Detect which cell encompasses the target text, then output its (X, Y) center coordinate. 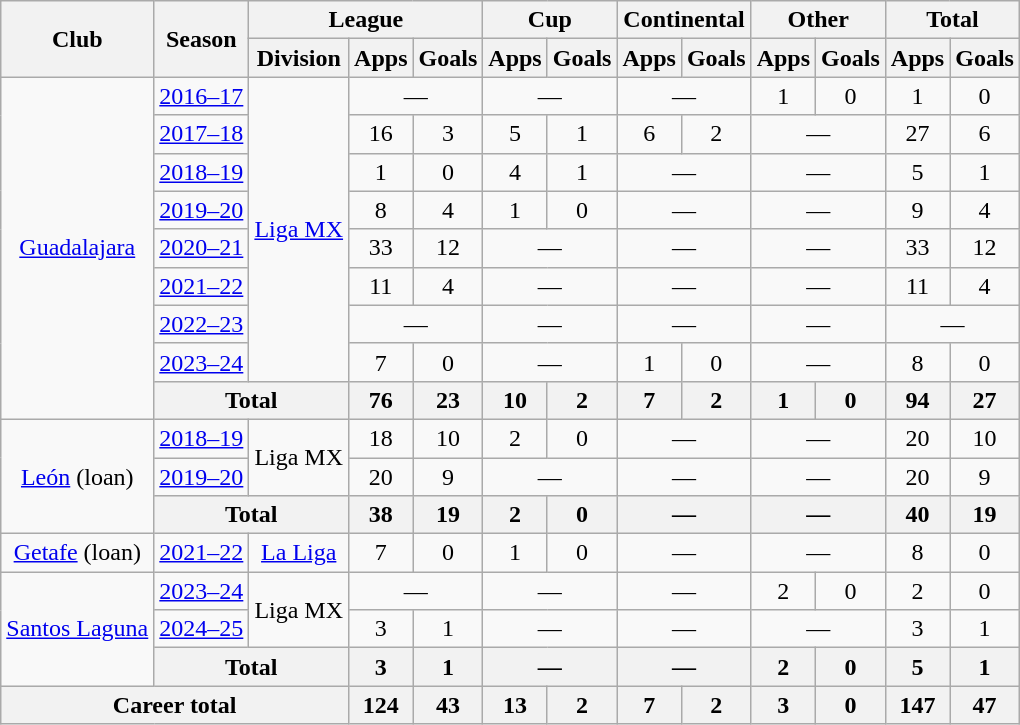
2017–18 (202, 134)
13 (515, 705)
League (366, 20)
2020–21 (202, 248)
38 (381, 515)
18 (381, 438)
2024–25 (202, 629)
Other (818, 20)
Continental (684, 20)
Career total (175, 705)
Guadalajara (78, 248)
40 (917, 515)
Season (202, 39)
Santos Laguna (78, 629)
47 (985, 705)
16 (381, 134)
2016–17 (202, 96)
23 (448, 400)
Cup (550, 20)
76 (381, 400)
43 (448, 705)
94 (917, 400)
León (loan) (78, 476)
Division (299, 58)
124 (381, 705)
La Liga (299, 553)
2022–23 (202, 324)
147 (917, 705)
Club (78, 39)
Getafe (loan) (78, 553)
